Pinpoint the cell where the given text exists, returning its (X, Y) midpoint coordinate. 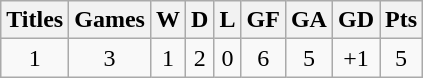
GF (263, 20)
Titles (35, 20)
0 (228, 58)
L (228, 20)
3 (110, 58)
GD (356, 20)
6 (263, 58)
D (200, 20)
+1 (356, 58)
Pts (402, 20)
Games (110, 20)
2 (200, 58)
W (168, 20)
GA (308, 20)
